Detect which cell encompasses the target text, then output its [X, Y] center coordinate. 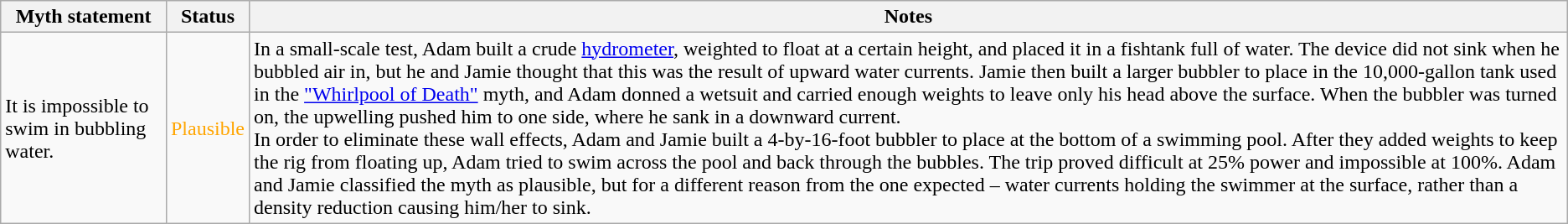
Status [208, 17]
Myth statement [84, 17]
It is impossible to swim in bubbling water. [84, 128]
Plausible [208, 128]
Notes [909, 17]
